Provide the (X, Y) coordinate of the cell's center where the given text is located.  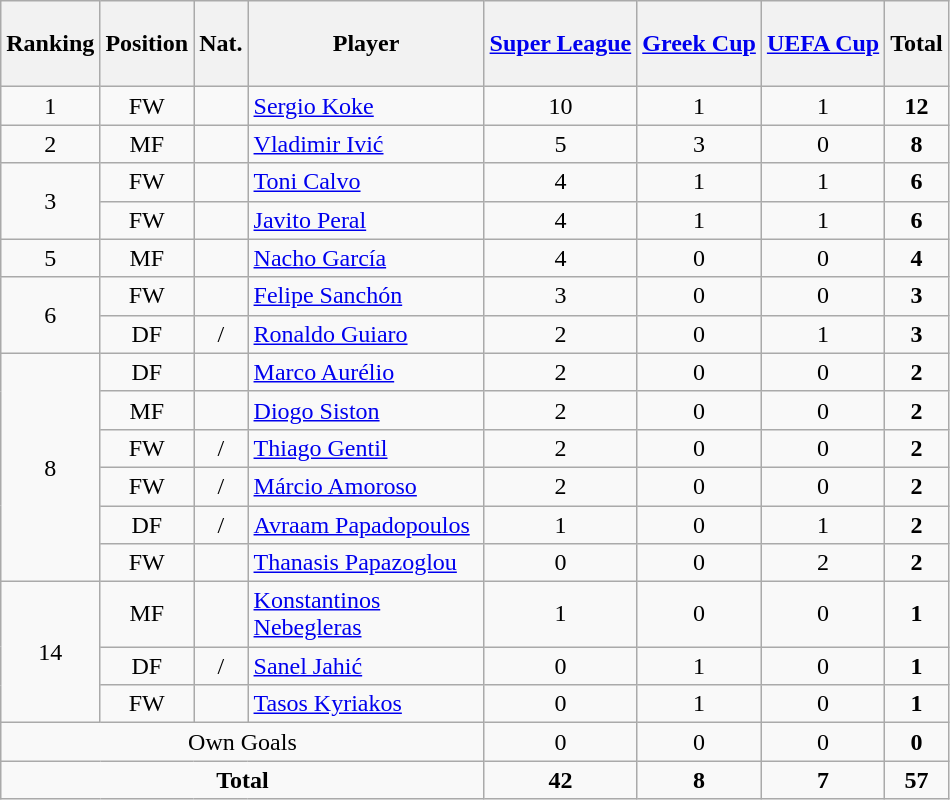
Márcio Amoroso (366, 486)
Nat. (221, 44)
Super League (560, 44)
Greek Cup (700, 44)
Player (366, 44)
7 (822, 780)
Thiago Gentil (366, 448)
Sergio Koke (366, 106)
Nacho García (366, 258)
Avraam Papadopoulos (366, 525)
Sanel Jahić (366, 666)
Ranking (50, 44)
Tasos Kyriakos (366, 704)
Javito Peral (366, 220)
Vladimir Ivić (366, 144)
14 (50, 652)
Felipe Sanchón (366, 296)
57 (917, 780)
42 (560, 780)
12 (917, 106)
Ronaldo Guiaro (366, 334)
10 (560, 106)
Toni Calvo (366, 182)
Own Goals (242, 742)
Position (147, 44)
Thanasis Papazoglou (366, 563)
Diogo Siston (366, 410)
Konstantinos Nebegleras (366, 614)
Marco Aurélio (366, 372)
UEFA Cup (822, 44)
